Extract the [X, Y] coordinate from the center of the cell holding the provided text.  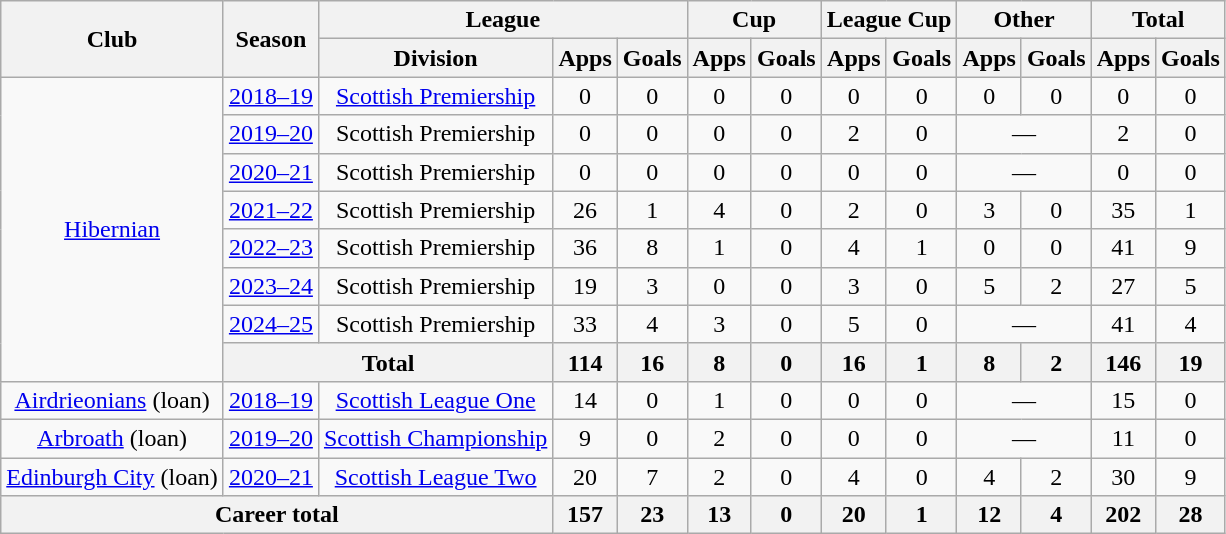
23 [652, 515]
Airdrieonians (loan) [112, 400]
Hibernian [112, 229]
2023–24 [270, 286]
202 [1123, 515]
14 [585, 400]
League Cup [889, 20]
15 [1123, 400]
28 [1191, 515]
2024–25 [270, 324]
Arbroath (loan) [112, 438]
Other [1024, 20]
2022–23 [270, 248]
Scottish League One [435, 400]
Club [112, 39]
35 [1123, 210]
Season [270, 39]
Scottish League Two [435, 477]
30 [1123, 477]
League [502, 20]
Career total [277, 515]
27 [1123, 286]
7 [652, 477]
Division [435, 58]
33 [585, 324]
146 [1123, 362]
13 [719, 515]
157 [585, 515]
11 [1123, 438]
26 [585, 210]
114 [585, 362]
36 [585, 248]
12 [989, 515]
Cup [754, 20]
2021–22 [270, 210]
Scottish Championship [435, 438]
Edinburgh City (loan) [112, 477]
